Return (X, Y) of the center of cell containing provided text 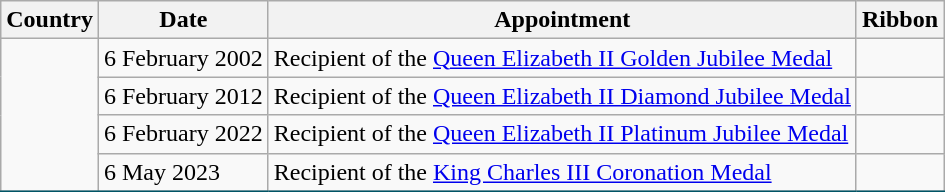
Country (50, 20)
6 February 2002 (183, 58)
Ribbon (900, 20)
Recipient of the King Charles III Coronation Medal (562, 172)
6 February 2022 (183, 134)
6 May 2023 (183, 172)
Recipient of the Queen Elizabeth II Platinum Jubilee Medal (562, 134)
Appointment (562, 20)
6 February 2012 (183, 96)
Date (183, 20)
Recipient of the Queen Elizabeth II Golden Jubilee Medal (562, 58)
Recipient of the Queen Elizabeth II Diamond Jubilee Medal (562, 96)
